Determine the (x, y) coordinate at the center of the cell enclosing the given text.  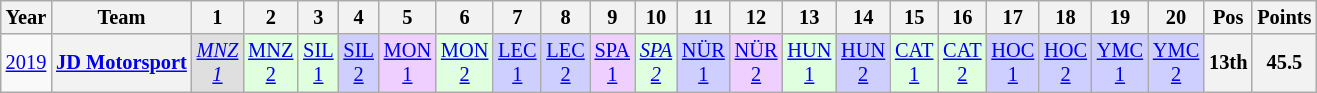
10 (656, 17)
1 (218, 17)
MNZ1 (218, 63)
NÜR2 (756, 63)
2019 (26, 63)
18 (1066, 17)
SPA2 (656, 63)
CAT2 (962, 63)
Team (121, 17)
8 (565, 17)
5 (408, 17)
20 (1176, 17)
6 (464, 17)
SPA1 (612, 63)
13th (1228, 63)
11 (704, 17)
HOC1 (1012, 63)
MNZ2 (270, 63)
19 (1120, 17)
Pos (1228, 17)
MON1 (408, 63)
16 (962, 17)
45.5 (1284, 63)
12 (756, 17)
15 (914, 17)
HUN1 (809, 63)
2 (270, 17)
YMC1 (1120, 63)
MON2 (464, 63)
CAT1 (914, 63)
YMC2 (1176, 63)
3 (318, 17)
HUN2 (863, 63)
HOC2 (1066, 63)
LEC1 (517, 63)
9 (612, 17)
SIL1 (318, 63)
4 (358, 17)
JD Motorsport (121, 63)
14 (863, 17)
LEC2 (565, 63)
Points (1284, 17)
SIL2 (358, 63)
Year (26, 17)
NÜR1 (704, 63)
13 (809, 17)
7 (517, 17)
17 (1012, 17)
